Provide the [x, y] coordinate of the cell's center where the given text is located.  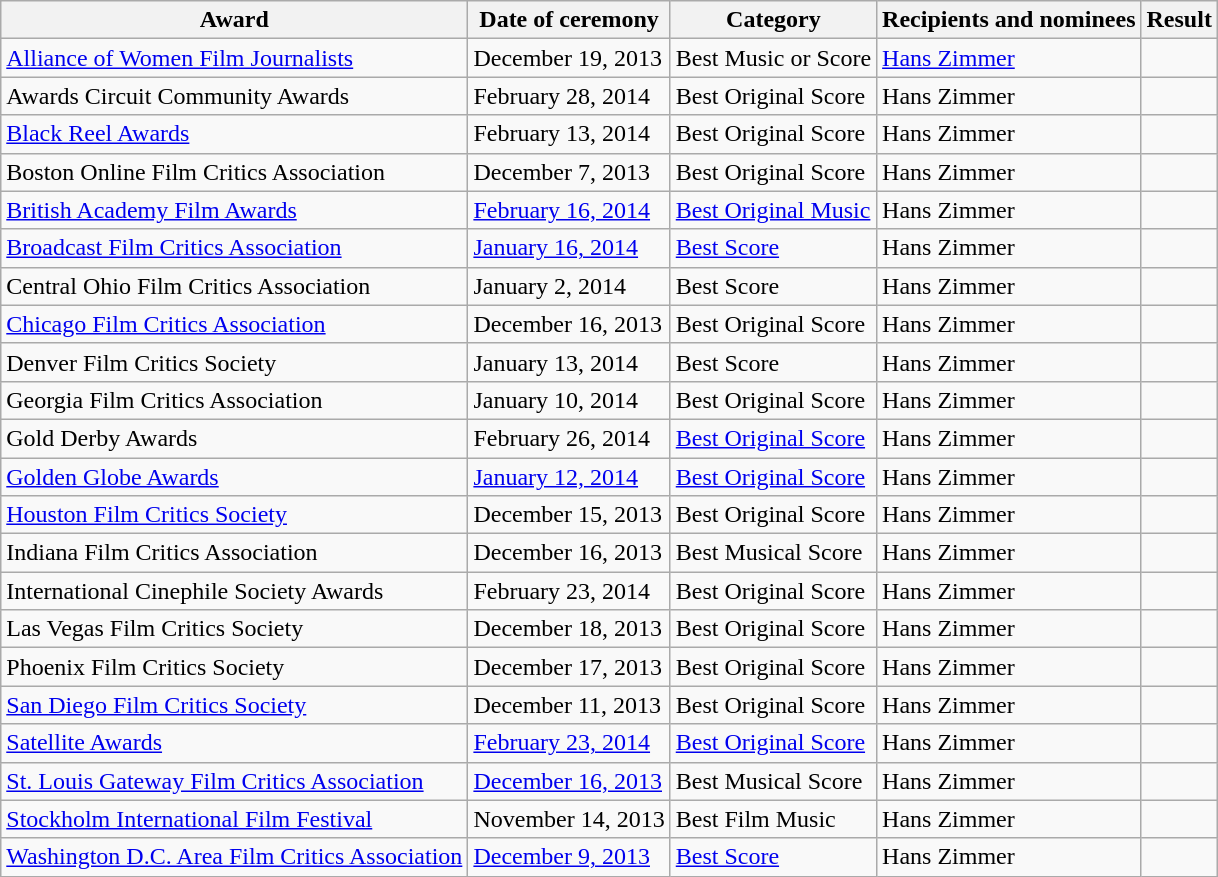
Washington D.C. Area Film Critics Association [234, 857]
Satellite Awards [234, 743]
Golden Globe Awards [234, 477]
February 16, 2014 [569, 210]
December 15, 2013 [569, 515]
December 17, 2013 [569, 667]
December 18, 2013 [569, 629]
Category [773, 20]
December 11, 2013 [569, 705]
Best Music or Score [773, 58]
St. Louis Gateway Film Critics Association [234, 781]
January 16, 2014 [569, 248]
November 14, 2013 [569, 819]
January 2, 2014 [569, 286]
Result [1179, 20]
Central Ohio Film Critics Association [234, 286]
December 7, 2013 [569, 172]
Awards Circuit Community Awards [234, 96]
Award [234, 20]
January 10, 2014 [569, 400]
Black Reel Awards [234, 134]
British Academy Film Awards [234, 210]
International Cinephile Society Awards [234, 591]
Alliance of Women Film Journalists [234, 58]
Date of ceremony [569, 20]
December 9, 2013 [569, 857]
January 13, 2014 [569, 362]
Houston Film Critics Society [234, 515]
Phoenix Film Critics Society [234, 667]
February 13, 2014 [569, 134]
Broadcast Film Critics Association [234, 248]
Best Original Music [773, 210]
Chicago Film Critics Association [234, 324]
Stockholm International Film Festival [234, 819]
December 19, 2013 [569, 58]
Georgia Film Critics Association [234, 400]
February 26, 2014 [569, 438]
January 12, 2014 [569, 477]
February 28, 2014 [569, 96]
San Diego Film Critics Society [234, 705]
Best Film Music [773, 819]
Boston Online Film Critics Association [234, 172]
Denver Film Critics Society [234, 362]
Las Vegas Film Critics Society [234, 629]
Indiana Film Critics Association [234, 553]
Gold Derby Awards [234, 438]
Recipients and nominees [1009, 20]
